Identify which cell holds the provided text, then report its [X, Y] central coordinate. 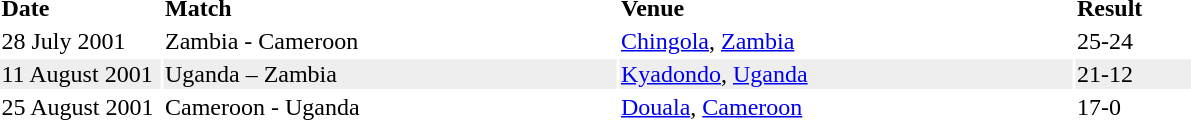
Chingola, Zambia [846, 41]
28 July 2001 [80, 41]
Uganda – Zambia [390, 74]
Kyadondo, Uganda [846, 74]
Zambia - Cameroon [390, 41]
11 August 2001 [80, 74]
